Identify which cell holds the provided text, then report its (x, y) central coordinate. 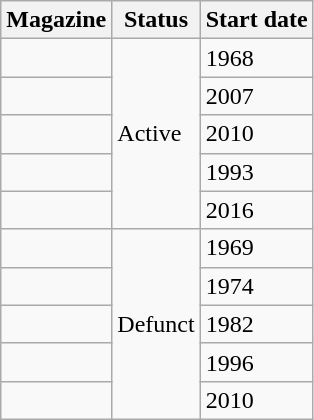
Defunct (156, 324)
Status (156, 20)
1969 (256, 248)
1974 (256, 286)
Magazine (56, 20)
2016 (256, 210)
1993 (256, 172)
Start date (256, 20)
1982 (256, 324)
2007 (256, 96)
1968 (256, 58)
1996 (256, 362)
Active (156, 134)
